From the cell containing the given text, extract its center point as (X, Y) coordinate. 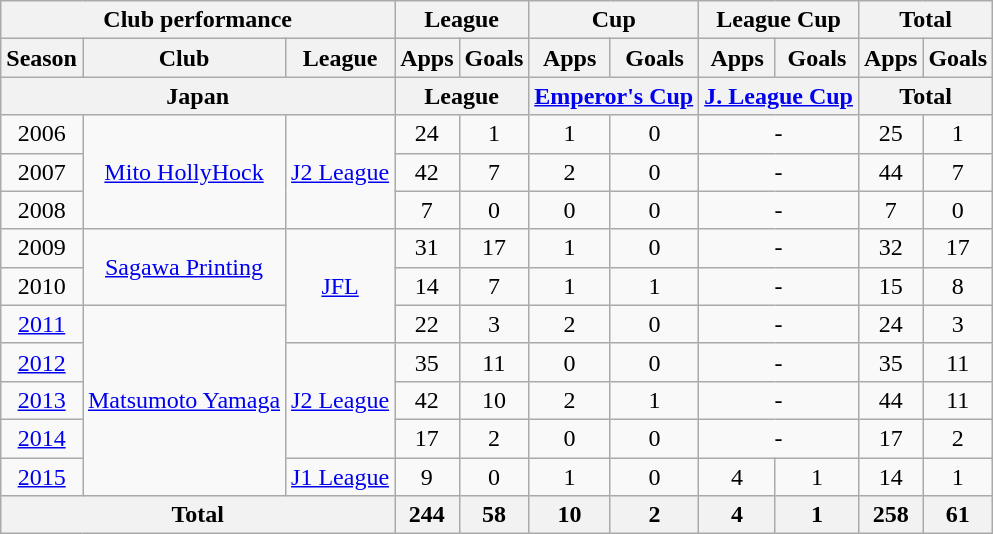
2014 (42, 438)
2013 (42, 400)
Mito HollyHock (184, 172)
22 (427, 324)
J. League Cup (779, 96)
15 (890, 286)
Emperor's Cup (614, 96)
J1 League (340, 477)
2006 (42, 134)
61 (958, 515)
Sagawa Printing (184, 267)
League Cup (779, 20)
Club (184, 58)
258 (890, 515)
58 (494, 515)
Club performance (198, 20)
Cup (614, 20)
25 (890, 134)
32 (890, 248)
2009 (42, 248)
2011 (42, 324)
Japan (198, 96)
JFL (340, 286)
2015 (42, 477)
9 (427, 477)
244 (427, 515)
2008 (42, 210)
8 (958, 286)
Season (42, 58)
2012 (42, 362)
2010 (42, 286)
31 (427, 248)
Matsumoto Yamaga (184, 400)
2007 (42, 172)
